Detect which cell encompasses the target text, then output its [X, Y] center coordinate. 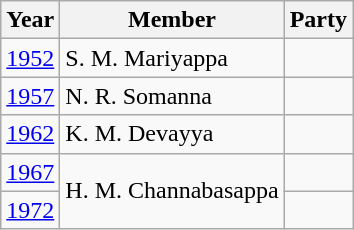
1952 [30, 58]
Party [318, 20]
S. M. Mariyappa [172, 58]
1957 [30, 96]
1962 [30, 134]
Year [30, 20]
1972 [30, 210]
N. R. Somanna [172, 96]
1967 [30, 172]
H. M. Channabasappa [172, 191]
K. M. Devayya [172, 134]
Member [172, 20]
